Capture the cell that displays the provided text and extract its (X, Y) central coordinate. 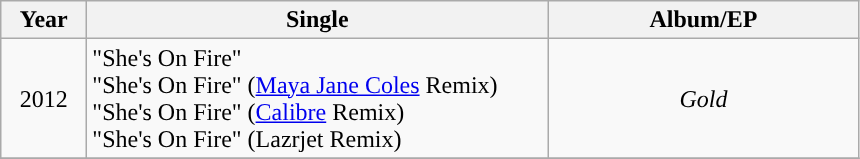
Album/EP (704, 20)
Year (44, 20)
"She's On Fire""She's On Fire" (Maya Jane Coles Remix)"She's On Fire" (Calibre Remix)"She's On Fire" (Lazrjet Remix) (318, 98)
2012 (44, 98)
Gold (704, 98)
Single (318, 20)
